Return the [x, y] coordinate for the center point of the cell that contains the specified text.  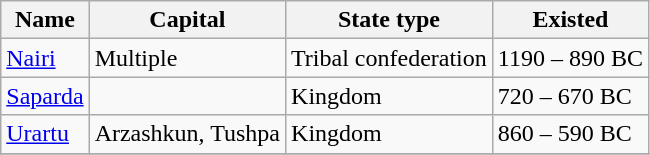
720 – 670 BC [570, 96]
Multiple [187, 58]
Urartu [45, 134]
860 – 590 BC [570, 134]
Name [45, 20]
Capital [187, 20]
Arzashkun, Tushpa [187, 134]
State type [390, 20]
Tribal confederation [390, 58]
Nairi [45, 58]
Existed [570, 20]
Saparda [45, 96]
1190 – 890 BC [570, 58]
